Locate the cell with the specified text and output its (X, Y) center coordinate. 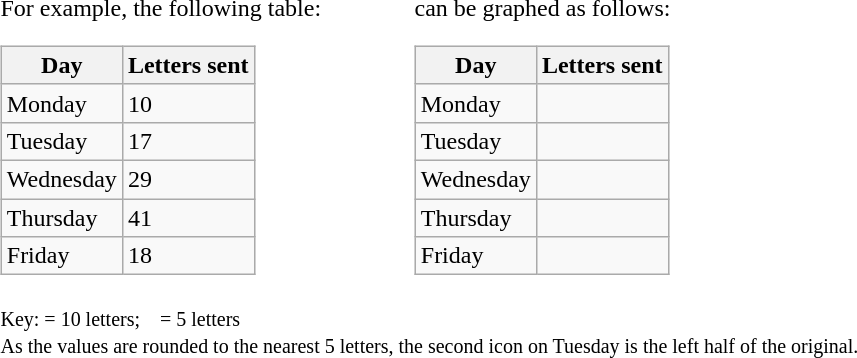
29 (188, 179)
10 (188, 103)
17 (188, 141)
41 (188, 217)
18 (188, 256)
